Pinpoint the cell where the given text exists, returning its [X, Y] midpoint coordinate. 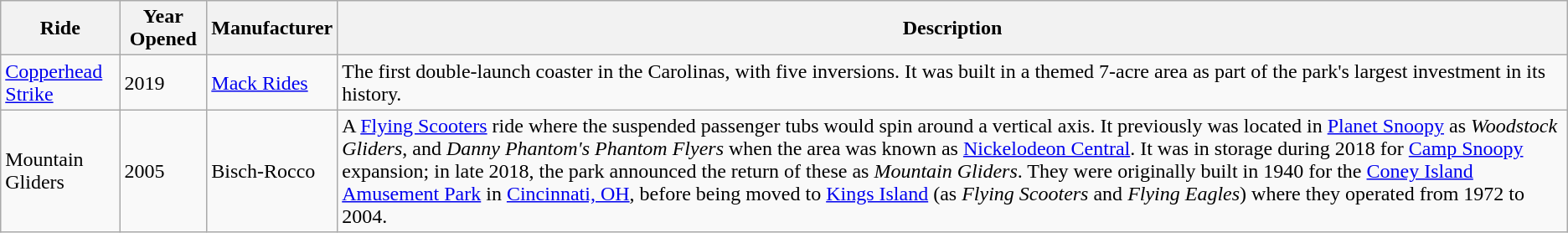
Description [953, 28]
Ride [60, 28]
2019 [163, 82]
2005 [163, 171]
Year Opened [163, 28]
Mack Rides [272, 82]
Mountain Gliders [60, 171]
Manufacturer [272, 28]
Copperhead Strike [60, 82]
Bisch-Rocco [272, 171]
